Detect which cell encompasses the target text, then output its [x, y] center coordinate. 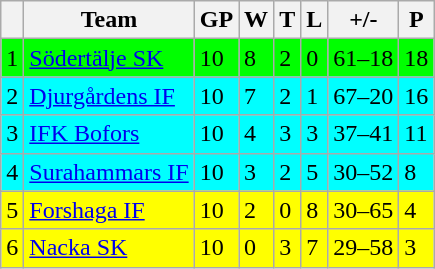
16 [416, 96]
W [256, 20]
30–52 [364, 172]
P [416, 20]
Forshaga IF [109, 210]
+/- [364, 20]
18 [416, 58]
T [288, 20]
Djurgårdens IF [109, 96]
67–20 [364, 96]
Surahammars IF [109, 172]
11 [416, 134]
61–18 [364, 58]
29–58 [364, 248]
6 [12, 248]
37–41 [364, 134]
L [314, 20]
IFK Bofors [109, 134]
30–65 [364, 210]
Nacka SK [109, 248]
Team [109, 20]
GP [216, 20]
Södertälje SK [109, 58]
